Extract the [X, Y] coordinate from the center of the cell holding the provided text.  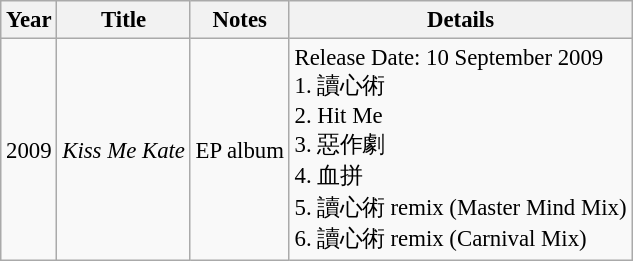
Year [29, 20]
Kiss Me Kate [124, 150]
2009 [29, 150]
Notes [240, 20]
Release Date: 10 September 20091. 讀心術2. Hit Me3. 惡作劇4. 血拼5. 讀心術 remix (Master Mind Mix)6. 讀心術 remix (Carnival Mix) [460, 150]
Details [460, 20]
Title [124, 20]
EP album [240, 150]
